For the text-containing cell, return its midpoint in [X, Y] coordinate format. 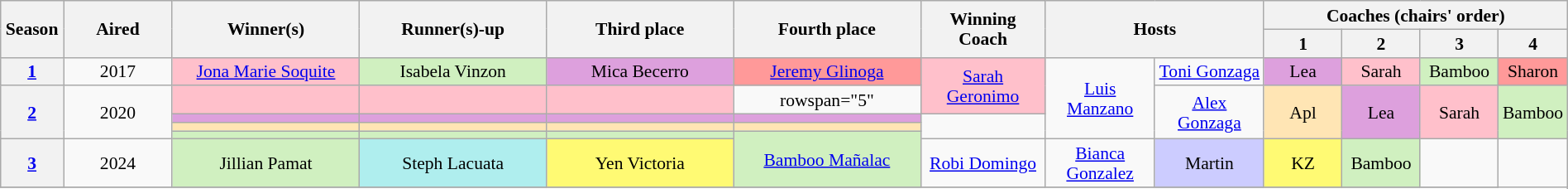
Toni Gonzaga [1209, 71]
Isabela Vinzon [453, 71]
2024 [117, 163]
KZ [1303, 163]
Apl [1303, 113]
Season [32, 29]
rowspan="5" [827, 100]
Bianca Gonzalez [1100, 163]
Fourth place [827, 29]
Third place [640, 29]
Luis Manzano [1100, 98]
Jeremy Glinoga [827, 71]
Hosts [1154, 29]
Runner(s)-up [453, 29]
Coaches (chairs' order) [1416, 15]
Jona Marie Soquite [265, 71]
Winner(s) [265, 29]
2017 [117, 71]
Yen Victoria [640, 163]
Bamboo Mañalac [827, 159]
Robi Domingo [982, 163]
Aired [117, 29]
Alex Gonzaga [1209, 113]
Martin [1209, 163]
Mica Becerro [640, 71]
4 [1533, 43]
Sarah Geronimo [982, 85]
Winning Coach [982, 29]
2020 [117, 113]
Steph Lacuata [453, 163]
Sharon [1533, 71]
Jillian Pamat [265, 163]
